For the text-containing cell, return its midpoint in (x, y) coordinate format. 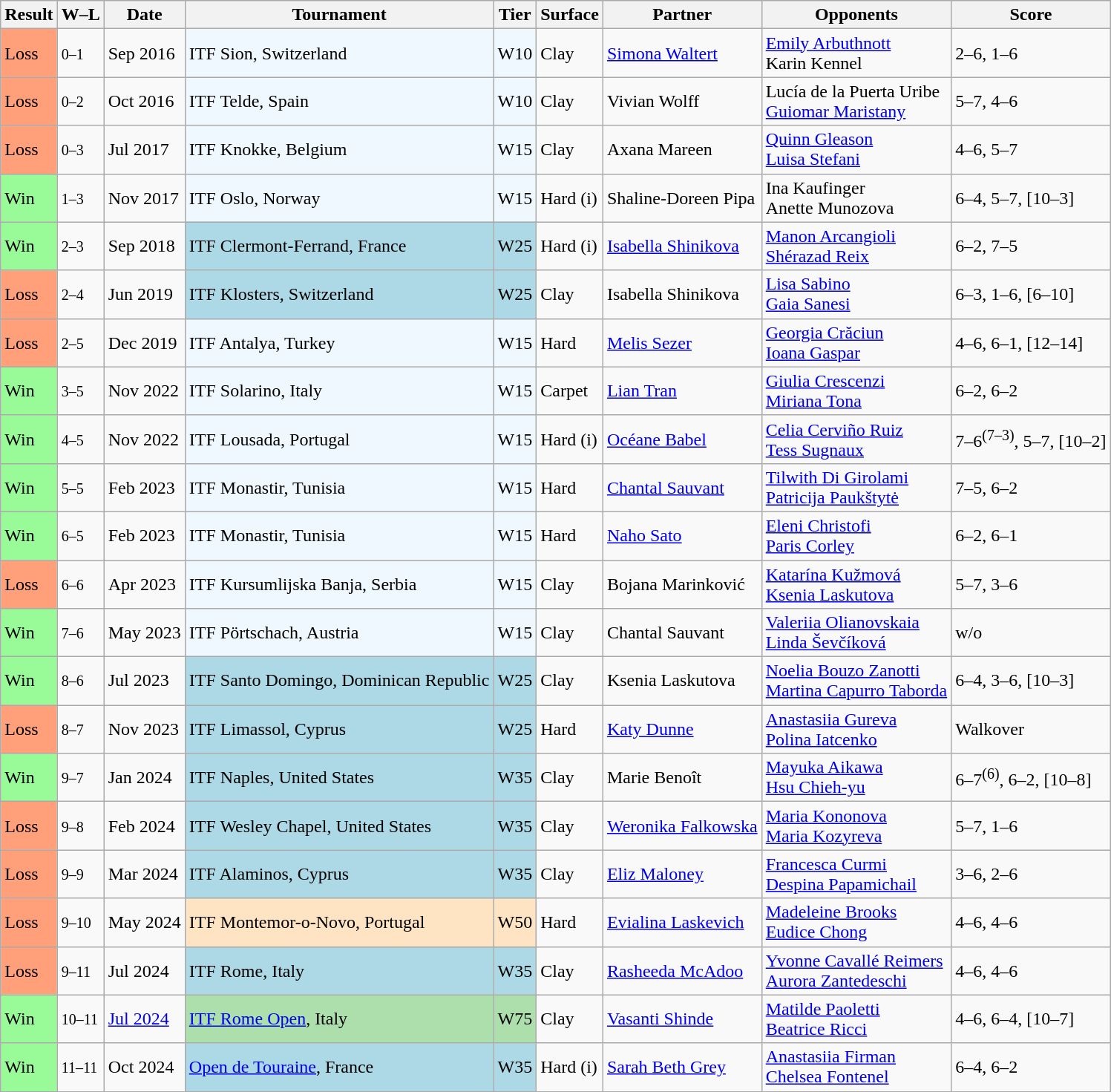
Anastasiia Firman Chelsea Fontenel (856, 1068)
W50 (515, 922)
Sep 2016 (144, 53)
W75 (515, 1019)
Rasheeda McAdoo (682, 971)
5–5 (80, 487)
Tournament (339, 15)
Yvonne Cavallé Reimers Aurora Zantedeschi (856, 971)
Sarah Beth Grey (682, 1068)
ITF Rome, Italy (339, 971)
Bojana Marinković (682, 583)
Lucía de la Puerta Uribe Guiomar Maristany (856, 101)
6–2, 6–1 (1031, 536)
Lian Tran (682, 390)
4–6, 6–1, [12–14] (1031, 343)
2–5 (80, 343)
Simona Waltert (682, 53)
4–6, 5–7 (1031, 150)
ITF Montemor-o-Novo, Portugal (339, 922)
Partner (682, 15)
Axana Mareen (682, 150)
7–6(7–3), 5–7, [10–2] (1031, 439)
Carpet (570, 390)
Quinn Gleason Luisa Stefani (856, 150)
9–10 (80, 922)
Madeleine Brooks Eudice Chong (856, 922)
Melis Sezer (682, 343)
ITF Solarino, Italy (339, 390)
Mar 2024 (144, 874)
6–4, 6–2 (1031, 1068)
4–5 (80, 439)
Nov 2023 (144, 729)
6–2, 7–5 (1031, 246)
Manon Arcangioli Shérazad Reix (856, 246)
ITF Clermont-Ferrand, France (339, 246)
Jan 2024 (144, 778)
ITF Alaminos, Cyprus (339, 874)
5–7, 4–6 (1031, 101)
Apr 2023 (144, 583)
0–1 (80, 53)
Jul 2023 (144, 681)
Maria Kononova Maria Kozyreva (856, 825)
W–L (80, 15)
ITF Klosters, Switzerland (339, 294)
Score (1031, 15)
Dec 2019 (144, 343)
6–4, 5–7, [10–3] (1031, 197)
Lisa Sabino Gaia Sanesi (856, 294)
6–4, 3–6, [10–3] (1031, 681)
Tier (515, 15)
3–5 (80, 390)
Naho Sato (682, 536)
Surface (570, 15)
ITF Pörtschach, Austria (339, 632)
ITF Kursumlijska Banja, Serbia (339, 583)
ITF Knokke, Belgium (339, 150)
Jun 2019 (144, 294)
Jul 2017 (144, 150)
10–11 (80, 1019)
Mayuka Aikawa Hsu Chieh-yu (856, 778)
Open de Touraine, France (339, 1068)
0–2 (80, 101)
ITF Telde, Spain (339, 101)
ITF Antalya, Turkey (339, 343)
Marie Benoît (682, 778)
8–7 (80, 729)
2–6, 1–6 (1031, 53)
ITF Wesley Chapel, United States (339, 825)
11–11 (80, 1068)
7–6 (80, 632)
Evialina Laskevich (682, 922)
w/o (1031, 632)
6–3, 1–6, [6–10] (1031, 294)
ITF Rome Open, Italy (339, 1019)
Océane Babel (682, 439)
Date (144, 15)
Vivian Wolff (682, 101)
Emily Arbuthnott Karin Kennel (856, 53)
Shaline-Doreen Pipa (682, 197)
Celia Cerviño Ruiz Tess Sugnaux (856, 439)
Opponents (856, 15)
Matilde Paoletti Beatrice Ricci (856, 1019)
9–11 (80, 971)
Eliz Maloney (682, 874)
4–6, 6–4, [10–7] (1031, 1019)
7–5, 6–2 (1031, 487)
2–4 (80, 294)
Valeriia Olianovskaia Linda Ševčíková (856, 632)
Eleni Christofi Paris Corley (856, 536)
Weronika Falkowska (682, 825)
Katarína Kužmová Ksenia Laskutova (856, 583)
Georgia Crăciun Ioana Gaspar (856, 343)
ITF Oslo, Norway (339, 197)
ITF Lousada, Portugal (339, 439)
Nov 2017 (144, 197)
6–5 (80, 536)
Giulia Crescenzi Miriana Tona (856, 390)
Oct 2016 (144, 101)
0–3 (80, 150)
Walkover (1031, 729)
ITF Sion, Switzerland (339, 53)
5–7, 1–6 (1031, 825)
Oct 2024 (144, 1068)
Vasanti Shinde (682, 1019)
9–9 (80, 874)
May 2023 (144, 632)
Noelia Bouzo Zanotti Martina Capurro Taborda (856, 681)
ITF Santo Domingo, Dominican Republic (339, 681)
ITF Limassol, Cyprus (339, 729)
Tilwith Di Girolami Patricija Paukštytė (856, 487)
Ina Kaufinger Anette Munozova (856, 197)
ITF Naples, United States (339, 778)
Ksenia Laskutova (682, 681)
Sep 2018 (144, 246)
5–7, 3–6 (1031, 583)
9–8 (80, 825)
3–6, 2–6 (1031, 874)
Result (29, 15)
9–7 (80, 778)
2–3 (80, 246)
6–6 (80, 583)
Katy Dunne (682, 729)
6–7(6), 6–2, [10–8] (1031, 778)
Francesca Curmi Despina Papamichail (856, 874)
Feb 2024 (144, 825)
May 2024 (144, 922)
8–6 (80, 681)
6–2, 6–2 (1031, 390)
Anastasiia Gureva Polina Iatcenko (856, 729)
1–3 (80, 197)
